Return the (X, Y) coordinate for the center point of the cell that contains the specified text.  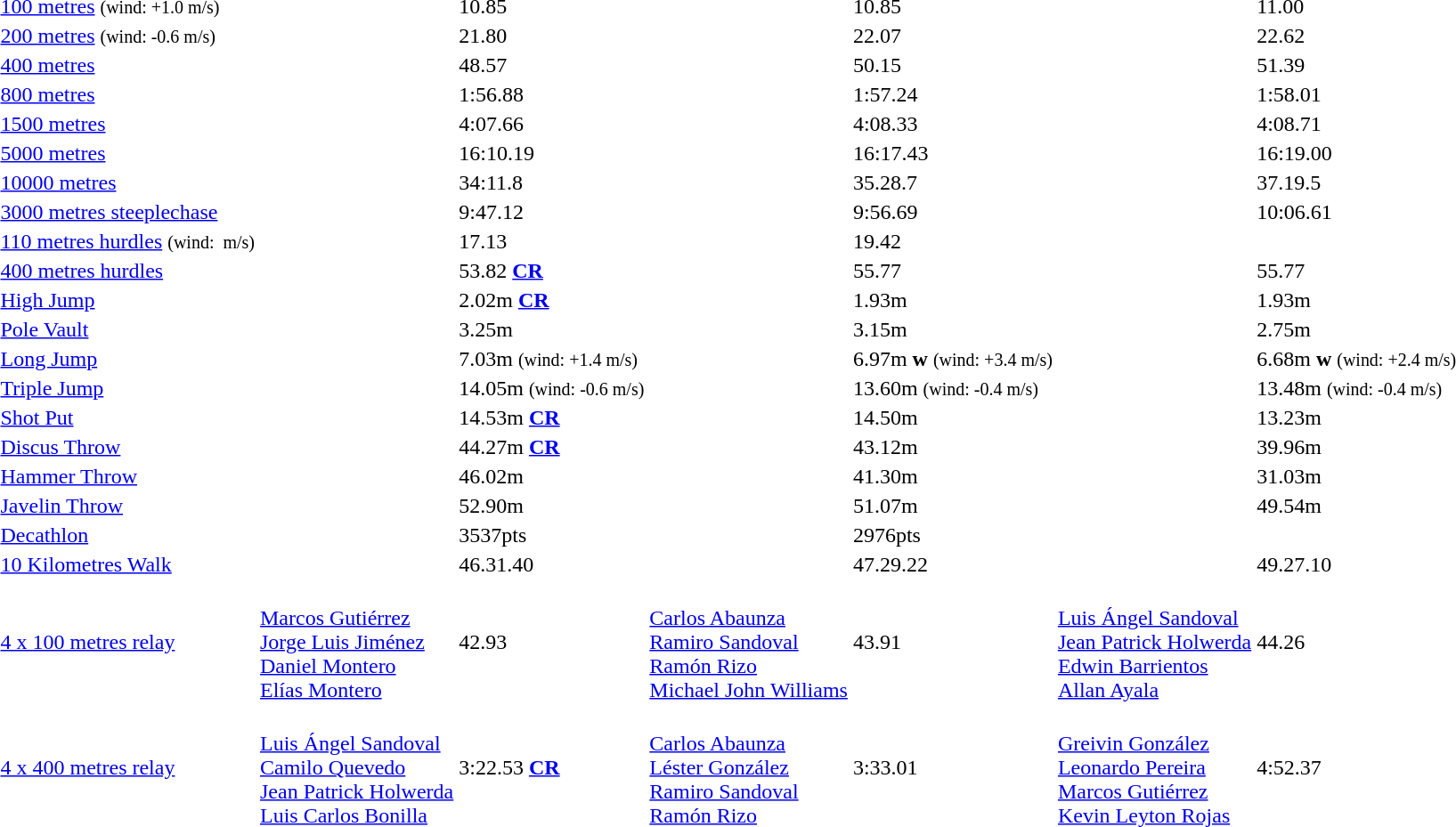
1:56.88 (552, 94)
42.93 (552, 642)
51.07m (953, 506)
43.91 (953, 642)
3.25m (552, 329)
7.03m (wind: +1.4 m/s) (552, 359)
46.31.40 (552, 564)
17.13 (552, 241)
21.80 (552, 36)
Luis Ángel Sandoval Jean Patrick Holwerda Edwin Barrientos Allan Ayala (1154, 642)
35.28.7 (953, 182)
44.27m CR (552, 447)
1.93m (953, 300)
16:17.43 (953, 153)
1:57.24 (953, 94)
9:56.69 (953, 212)
22.07 (953, 36)
2.02m CR (552, 300)
43.12m (953, 447)
19.42 (953, 241)
47.29.22 (953, 564)
13.60m (wind: -0.4 m/s) (953, 388)
Marcos Gutiérrez Jorge Luis Jiménez Daniel Montero Elías Montero (356, 642)
14.53m CR (552, 418)
4:07.66 (552, 124)
Carlos Abaunza Ramiro Sandoval Ramón Rizo Michael John Williams (749, 642)
14.50m (953, 418)
34:11.8 (552, 182)
3.15m (953, 329)
6.97m w (wind: +3.4 m/s) (953, 359)
55.77 (953, 271)
16:10.19 (552, 153)
9:47.12 (552, 212)
3537pts (552, 535)
2976pts (953, 535)
48.57 (552, 65)
50.15 (953, 65)
46.02m (552, 476)
53.82 CR (552, 271)
52.90m (552, 506)
14.05m (wind: -0.6 m/s) (552, 388)
4:08.33 (953, 124)
41.30m (953, 476)
